Return the [x, y] coordinate for the center point of the cell that contains the specified text.  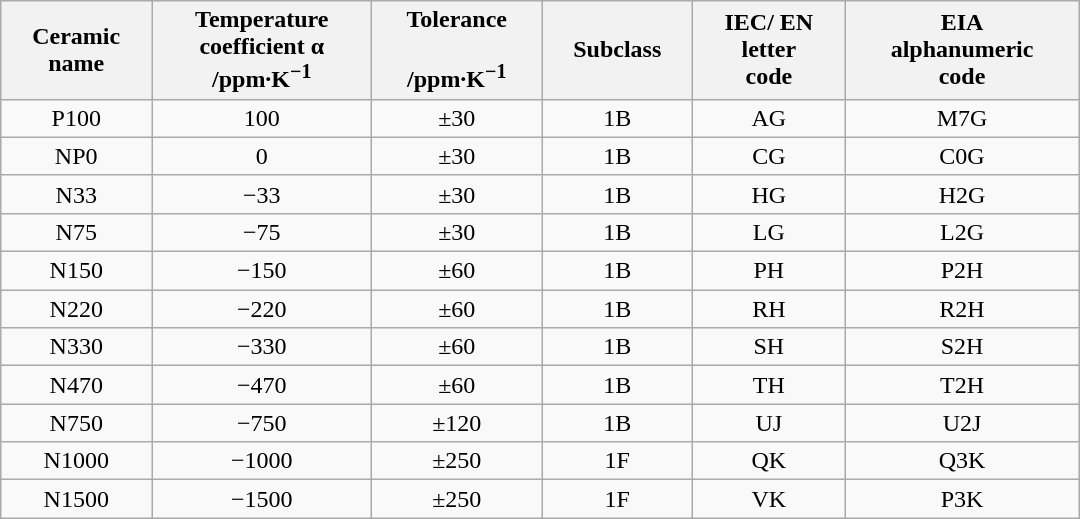
NP0 [76, 156]
−75 [262, 232]
Tolerance/ppm·K−1 [457, 50]
SH [769, 347]
N330 [76, 347]
AG [769, 118]
N33 [76, 194]
CG [769, 156]
Temperaturecoefficient α/ppm·K−1 [262, 50]
−220 [262, 309]
L2G [962, 232]
−33 [262, 194]
P100 [76, 118]
100 [262, 118]
−150 [262, 271]
±120 [457, 423]
EIA alphanumeric code [962, 50]
N1500 [76, 499]
H2G [962, 194]
VK [769, 499]
PH [769, 271]
Ceramic name [76, 50]
−1500 [262, 499]
N75 [76, 232]
P3K [962, 499]
N1000 [76, 461]
R2H [962, 309]
T2H [962, 385]
−1000 [262, 461]
P2H [962, 271]
LG [769, 232]
UJ [769, 423]
N750 [76, 423]
0 [262, 156]
QK [769, 461]
RH [769, 309]
TH [769, 385]
Q3K [962, 461]
IEC/ EN letter code [769, 50]
S2H [962, 347]
U2J [962, 423]
HG [769, 194]
M7G [962, 118]
N220 [76, 309]
−470 [262, 385]
Subclass [618, 50]
−750 [262, 423]
−330 [262, 347]
N470 [76, 385]
N150 [76, 271]
C0G [962, 156]
